Provide the [x, y] coordinate of the cell's center where the given text is located.  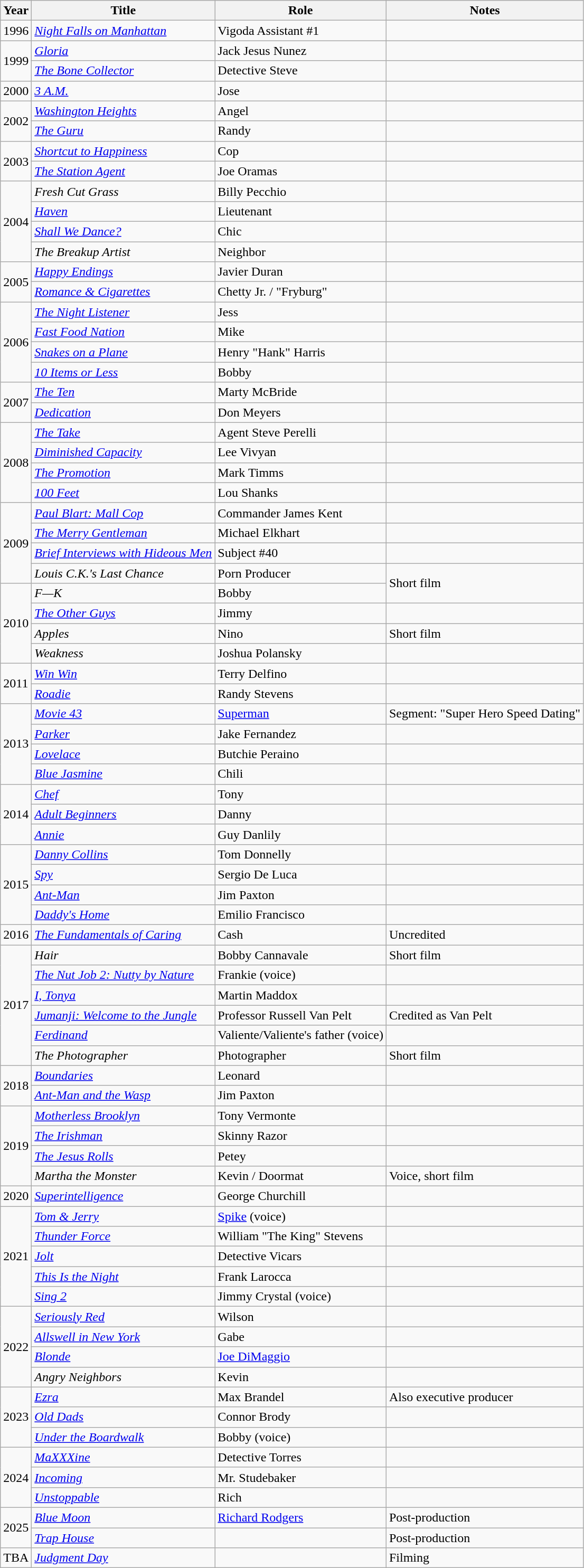
Subject #40 [301, 553]
Randy [301, 131]
Snakes on a Plane [124, 352]
Sing 2 [124, 1297]
Roadie [124, 694]
Judgment Day [124, 1558]
Kevin [301, 1377]
Detective Steve [301, 71]
Incoming [124, 1477]
Henry "Hank" Harris [301, 352]
Daddy's Home [124, 915]
Guy Danlily [301, 834]
Dedication [124, 412]
Butchie Peraino [301, 754]
MaXXXine [124, 1457]
Title [124, 11]
The Night Listener [124, 312]
Michael Elkhart [301, 533]
Billy Pecchio [301, 191]
2024 [16, 1477]
Superintelligence [124, 1196]
Trap House [124, 1538]
Filming [485, 1558]
2011 [16, 684]
2018 [16, 1085]
Allswell in New York [124, 1337]
Voice, short film [485, 1176]
2025 [16, 1527]
Also executive producer [485, 1397]
Danny [301, 814]
Joe DiMaggio [301, 1357]
Nino [301, 634]
Chic [301, 231]
Credited as Van Pelt [485, 1015]
The Irishman [124, 1136]
Wilson [301, 1317]
Lou Shanks [301, 493]
Gabe [301, 1337]
Valiente/Valiente's father (voice) [301, 1035]
2007 [16, 402]
Mark Timms [301, 473]
Lieutenant [301, 211]
Spike (voice) [301, 1216]
2023 [16, 1417]
The Guru [124, 131]
Chef [124, 794]
Mr. Studebaker [301, 1477]
Cash [301, 935]
Bobby Cannavale [301, 955]
Jack Jesus Nunez [301, 51]
Jimmy Crystal (voice) [301, 1297]
Haven [124, 211]
The Breakup Artist [124, 252]
Mike [301, 332]
Cop [301, 151]
The Merry Gentleman [124, 533]
Uncredited [485, 935]
1996 [16, 31]
Porn Producer [301, 573]
The Bone Collector [124, 71]
Kevin / Doormat [301, 1176]
The Fundamentals of Caring [124, 935]
Shortcut to Happiness [124, 151]
Jess [301, 312]
Vigoda Assistant #1 [301, 31]
Boundaries [124, 1075]
William "The King" Stevens [301, 1236]
F—K [124, 593]
The Station Agent [124, 171]
Washington Heights [124, 111]
This Is the Night [124, 1277]
Night Falls on Manhattan [124, 31]
Skinny Razor [301, 1136]
2022 [16, 1347]
Randy Stevens [301, 694]
Win Win [124, 674]
Angry Neighbors [124, 1377]
Detective Vicars [301, 1257]
Javier Duran [301, 272]
George Churchill [301, 1196]
Lee Vivyan [301, 452]
Commander James Kent [301, 513]
Jumanji: Welcome to the Jungle [124, 1015]
Angel [301, 111]
Max Brandel [301, 1397]
Martha the Monster [124, 1176]
Martin Maddox [301, 995]
Neighbor [301, 252]
Rich [301, 1497]
Frank Larocca [301, 1277]
Movie 43 [124, 714]
Apples [124, 634]
Connor Brody [301, 1417]
2019 [16, 1146]
2008 [16, 462]
Seriously Red [124, 1317]
Richard Rodgers [301, 1517]
Segment: "Super Hero Speed Dating" [485, 714]
Agent Steve Perelli [301, 432]
Tom & Jerry [124, 1216]
Romance & Cigarettes [124, 292]
Blue Jasmine [124, 774]
I, Tonya [124, 995]
Motherless Brooklyn [124, 1116]
The Nut Job 2: Nutty by Nature [124, 975]
Ezra [124, 1397]
2009 [16, 543]
Annie [124, 834]
Diminished Capacity [124, 452]
2006 [16, 342]
The Promotion [124, 473]
Tony [301, 794]
Unstoppable [124, 1497]
Chetty Jr. / "Fryburg" [301, 292]
Chili [301, 774]
Emilio Francisco [301, 915]
Sergio De Luca [301, 874]
Ant-Man and the Wasp [124, 1095]
Shall We Dance? [124, 231]
Gloria [124, 51]
2017 [16, 1005]
2005 [16, 282]
Blonde [124, 1357]
Thunder Force [124, 1236]
Brief Interviews with Hideous Men [124, 553]
Petey [301, 1156]
Paul Blart: Mall Cop [124, 513]
Louis C.K.'s Last Chance [124, 573]
TBA [16, 1558]
Lovelace [124, 754]
3 A.M. [124, 91]
2013 [16, 744]
2000 [16, 91]
Don Meyers [301, 412]
Blue Moon [124, 1517]
2020 [16, 1196]
Notes [485, 11]
100 Feet [124, 493]
Jimmy [301, 613]
The Take [124, 432]
Professor Russell Van Pelt [301, 1015]
The Other Guys [124, 613]
Happy Endings [124, 272]
Adult Beginners [124, 814]
The Jesus Rolls [124, 1156]
The Ten [124, 392]
Superman [301, 714]
Role [301, 11]
Bobby (voice) [301, 1437]
2015 [16, 884]
Ant-Man [124, 895]
The Photographer [124, 1055]
Joshua Polansky [301, 654]
Danny Collins [124, 854]
Spy [124, 874]
2016 [16, 935]
Fast Food Nation [124, 332]
2010 [16, 624]
2003 [16, 161]
Frankie (voice) [301, 975]
Photographer [301, 1055]
Year [16, 11]
Under the Boardwalk [124, 1437]
2021 [16, 1256]
Detective Torres [301, 1457]
1999 [16, 61]
Joe Oramas [301, 171]
Parker [124, 734]
Leonard [301, 1075]
Old Dads [124, 1417]
Ferdinand [124, 1035]
Terry Delfino [301, 674]
2004 [16, 221]
Weakness [124, 654]
2002 [16, 121]
Tony Vermonte [301, 1116]
2014 [16, 814]
Jose [301, 91]
Marty McBride [301, 392]
Hair [124, 955]
Tom Donnelly [301, 854]
Fresh Cut Grass [124, 191]
10 Items or Less [124, 372]
Jake Fernandez [301, 734]
Jolt [124, 1257]
